Return [x, y] of the center of cell containing provided text 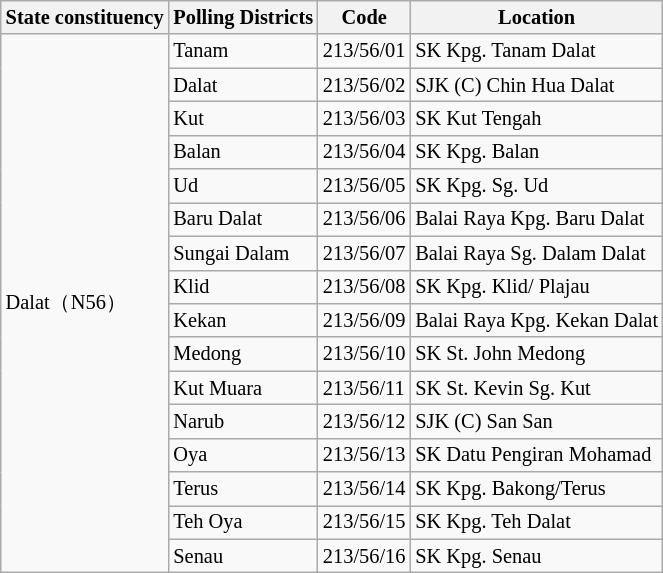
213/56/13 [364, 455]
Medong [243, 354]
213/56/02 [364, 85]
Balai Raya Kpg. Baru Dalat [536, 219]
Balai Raya Kpg. Kekan Dalat [536, 320]
Dalat [243, 85]
213/56/06 [364, 219]
State constituency [85, 17]
213/56/12 [364, 421]
SK Kpg. Balan [536, 152]
Kut [243, 118]
Balan [243, 152]
Teh Oya [243, 522]
SK Kpg. Tanam Dalat [536, 51]
Baru Dalat [243, 219]
213/56/03 [364, 118]
SK Kpg. Klid/ Plajau [536, 287]
SJK (C) Chin Hua Dalat [536, 85]
213/56/14 [364, 489]
Balai Raya Sg. Dalam Dalat [536, 253]
Tanam [243, 51]
SK Kpg. Teh Dalat [536, 522]
SK Kpg. Bakong/Terus [536, 489]
Polling Districts [243, 17]
213/56/07 [364, 253]
Senau [243, 556]
Location [536, 17]
SK St. Kevin Sg. Kut [536, 388]
213/56/04 [364, 152]
213/56/09 [364, 320]
213/56/10 [364, 354]
213/56/15 [364, 522]
Narub [243, 421]
Code [364, 17]
Oya [243, 455]
Terus [243, 489]
213/56/16 [364, 556]
213/56/05 [364, 186]
SJK (C) San San [536, 421]
213/56/01 [364, 51]
Klid [243, 287]
SK Kut Tengah [536, 118]
213/56/11 [364, 388]
Dalat（N56） [85, 303]
SK Kpg. Senau [536, 556]
SK St. John Medong [536, 354]
Kut Muara [243, 388]
Ud [243, 186]
Kekan [243, 320]
213/56/08 [364, 287]
Sungai Dalam [243, 253]
SK Datu Pengiran Mohamad [536, 455]
SK Kpg. Sg. Ud [536, 186]
